Output the [x, y] coordinate of the center of the cell containing the given text.  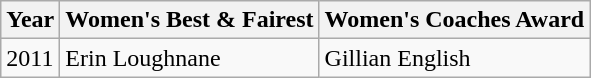
Gillian English [454, 58]
Women's Best & Fairest [190, 20]
2011 [30, 58]
Erin Loughnane [190, 58]
Women's Coaches Award [454, 20]
Year [30, 20]
